Identify which cell holds the provided text, then report its [x, y] central coordinate. 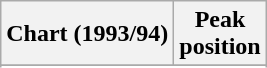
Peakposition [220, 34]
Chart (1993/94) [88, 34]
